Extract the (X, Y) coordinate from the center of the cell holding the provided text.  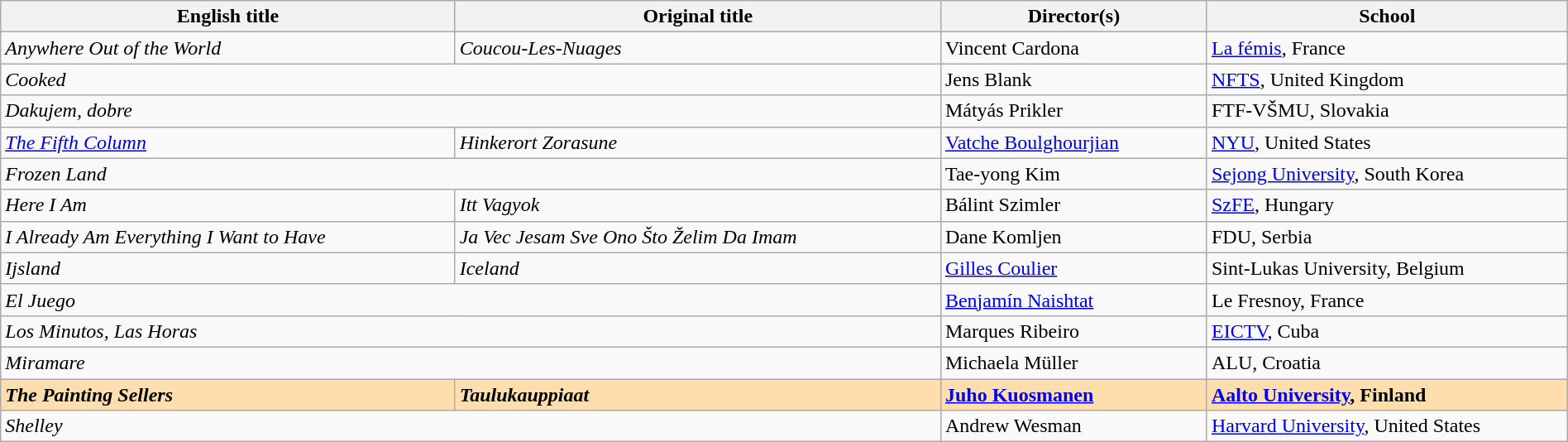
Itt Vagyok (698, 205)
Hinkerort Zorasune (698, 142)
Ja Vec Jesam Sve Ono Što Želim Da Imam (698, 237)
Benjamín Naishtat (1073, 300)
NYU, United States (1387, 142)
Gilles Coulier (1073, 268)
Ijsland (228, 268)
Michaela Müller (1073, 363)
Jens Blank (1073, 79)
FDU, Serbia (1387, 237)
Sejong University, South Korea (1387, 174)
La fémis, France (1387, 48)
Tae-yong Kim (1073, 174)
Anywhere Out of the World (228, 48)
Dakujem, dobre (471, 111)
Here I Am (228, 205)
Bálint Szimler (1073, 205)
Juho Kuosmanen (1073, 395)
English title (228, 17)
NFTS, United Kingdom (1387, 79)
Harvard University, United States (1387, 426)
Director(s) (1073, 17)
Vincent Cardona (1073, 48)
Original title (698, 17)
Le Fresnoy, France (1387, 300)
Iceland (698, 268)
Cooked (471, 79)
SzFE, Hungary (1387, 205)
Sint-Lukas University, Belgium (1387, 268)
Coucou-Les-Nuages (698, 48)
EICTV, Cuba (1387, 331)
The Painting Sellers (228, 395)
Mátyás Prikler (1073, 111)
Taulukauppiaat (698, 395)
Miramare (471, 363)
Marques Ribeiro (1073, 331)
El Juego (471, 300)
Dane Komljen (1073, 237)
FTF-VŠMU, Slovakia (1387, 111)
The Fifth Column (228, 142)
Vatche Boulghourjian (1073, 142)
Andrew Wesman (1073, 426)
School (1387, 17)
I Already Am Everything I Want to Have (228, 237)
Aalto University, Finland (1387, 395)
Los Minutos, Las Horas (471, 331)
Shelley (471, 426)
ALU, Croatia (1387, 363)
Frozen Land (471, 174)
